Detect which cell encompasses the target text, then output its [x, y] center coordinate. 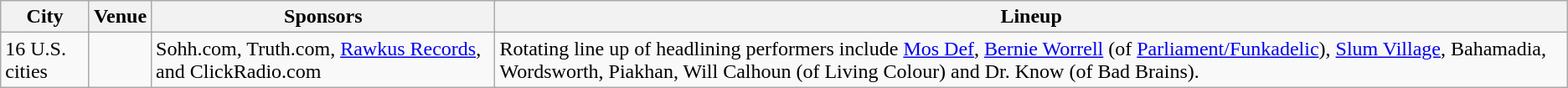
Sponsors [323, 17]
Sohh.com, Truth.com, Rawkus Records, and ClickRadio.com [323, 60]
16 U.S. cities [45, 60]
City [45, 17]
Lineup [1031, 17]
Venue [120, 17]
